For the text-containing cell, return its midpoint in [x, y] coordinate format. 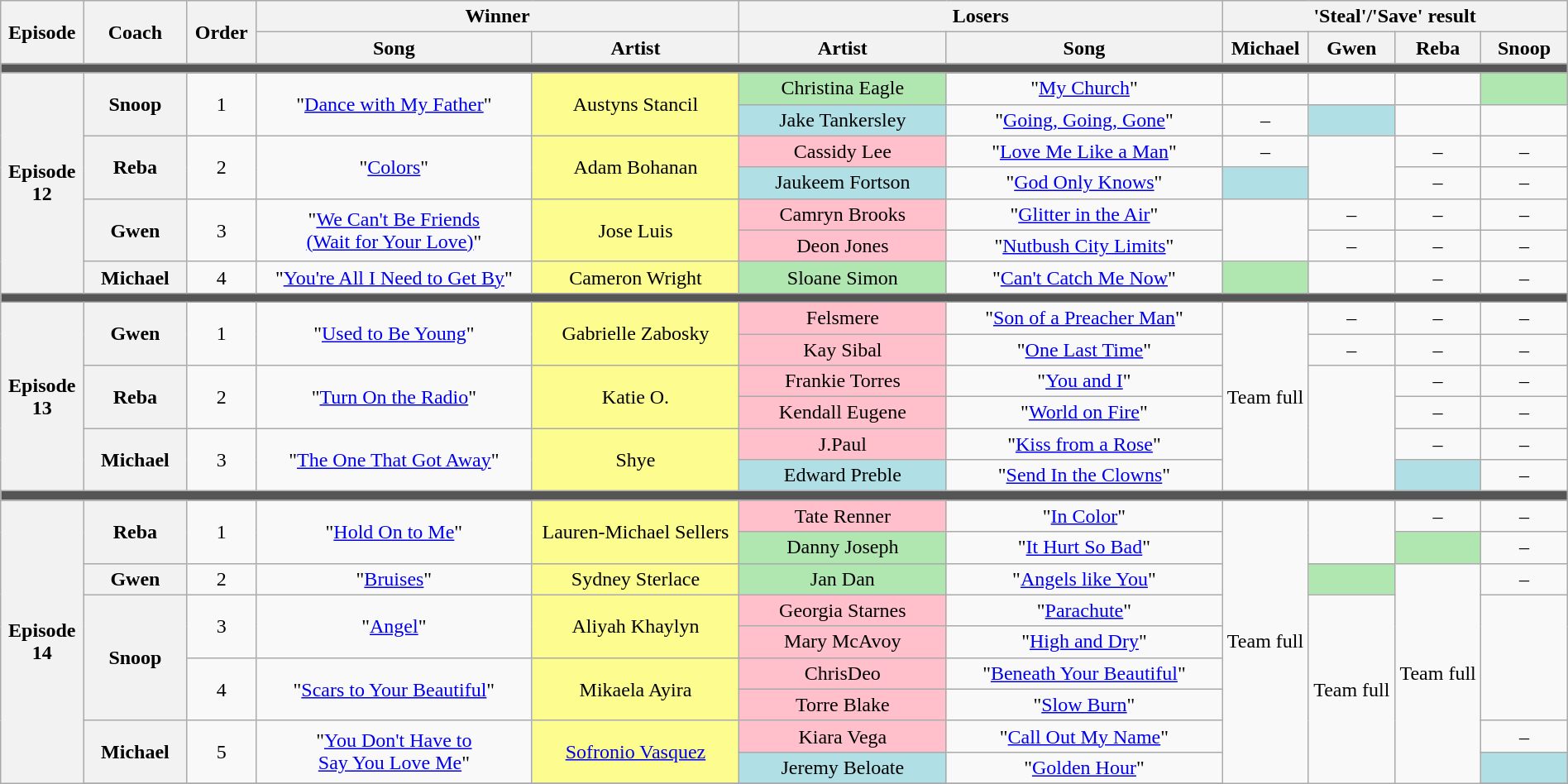
"Call Out My Name" [1084, 736]
"Scars to Your Beautiful" [394, 689]
"Angel" [394, 626]
"World on Fire" [1084, 413]
"Glitter in the Air" [1084, 214]
Order [222, 32]
"In Color" [1084, 516]
Tate Renner [843, 516]
"Slow Burn" [1084, 705]
"Dance with My Father" [394, 104]
Sloane Simon [843, 277]
Edward Preble [843, 476]
Jaukeem Fortson [843, 183]
"Beneath Your Beautiful" [1084, 673]
"Angels like You" [1084, 579]
'Steal'/'Save' result [1394, 17]
Mary McAvoy [843, 642]
"Hold On to Me" [394, 532]
Christina Eagle [843, 88]
Losers [981, 17]
J.Paul [843, 444]
Episode 12 [42, 183]
5 [222, 752]
Georgia Starnes [843, 610]
Winner [497, 17]
"Nutbush City Limits" [1084, 246]
"Going, Going, Gone" [1084, 120]
Jeremy Beloate [843, 767]
Jake Tankersley [843, 120]
"Love Me Like a Man" [1084, 151]
"We Can't Be Friends(Wait for Your Love)" [394, 230]
"You Don't Have toSay You Love Me" [394, 752]
Cameron Wright [635, 277]
Sydney Sterlace [635, 579]
Deon Jones [843, 246]
Shye [635, 460]
ChrisDeo [843, 673]
"You and I" [1084, 381]
Austyns Stancil [635, 104]
Sofronio Vasquez [635, 752]
Felsmere [843, 318]
"Turn On the Radio" [394, 397]
"It Hurt So Bad" [1084, 547]
Katie O. [635, 397]
Coach [136, 32]
"Golden Hour" [1084, 767]
"God Only Knows" [1084, 183]
Gabrielle Zabosky [635, 333]
"The One That Got Away" [394, 460]
Frankie Torres [843, 381]
Lauren-Michael Sellers [635, 532]
Kiara Vega [843, 736]
"Bruises" [394, 579]
Kay Sibal [843, 350]
"My Church" [1084, 88]
Kendall Eugene [843, 413]
Adam Bohanan [635, 167]
"Send In the Clowns" [1084, 476]
Danny Joseph [843, 547]
"Kiss from a Rose" [1084, 444]
"Colors" [394, 167]
"Parachute" [1084, 610]
Jan Dan [843, 579]
"High and Dry" [1084, 642]
Jose Luis [635, 230]
Episode 14 [42, 642]
Torre Blake [843, 705]
Cassidy Lee [843, 151]
"One Last Time" [1084, 350]
"You're All I Need to Get By" [394, 277]
Mikaela Ayira [635, 689]
"Son of a Preacher Man" [1084, 318]
Episode 13 [42, 396]
"Used to Be Young" [394, 333]
Episode [42, 32]
Camryn Brooks [843, 214]
"Can't Catch Me Now" [1084, 277]
Aliyah Khaylyn [635, 626]
